Scan for the cell matching the given text and deliver its (X, Y) coordinate at center. 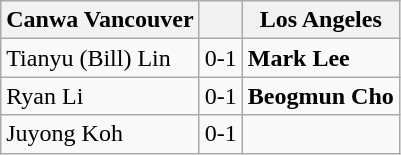
Los Angeles (320, 20)
Juyong Koh (100, 134)
Canwa Vancouver (100, 20)
Ryan Li (100, 96)
Tianyu (Bill) Lin (100, 58)
Mark Lee (320, 58)
Beogmun Cho (320, 96)
